Return the [x, y] coordinate for the center point of the cell that contains the specified text.  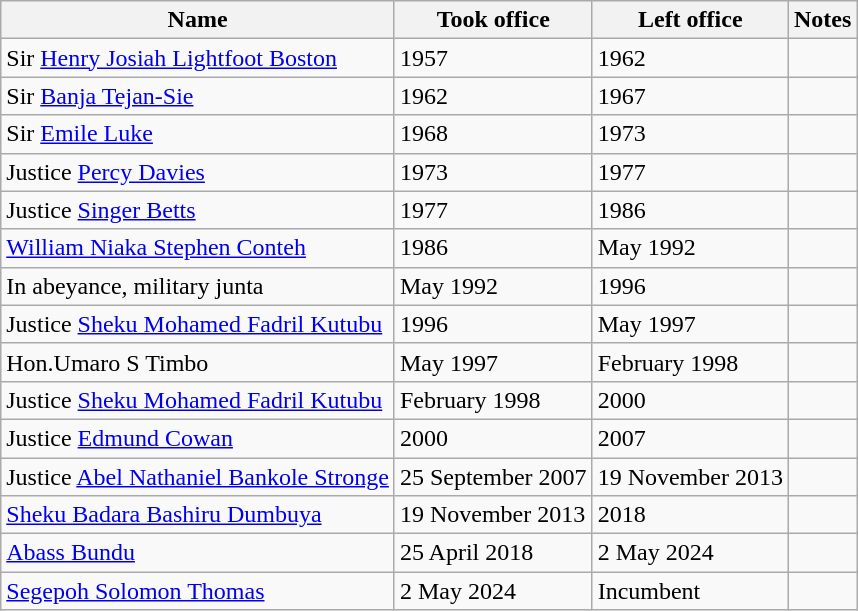
Justice Edmund Cowan [198, 438]
Sir Henry Josiah Lightfoot Boston [198, 58]
In abeyance, military junta [198, 286]
Sir Banja Tejan-Sie [198, 96]
Sir Emile Luke [198, 134]
Incumbent [690, 591]
Justice Percy Davies [198, 172]
Justice Singer Betts [198, 210]
Notes [822, 20]
25 September 2007 [493, 477]
Segepoh Solomon Thomas [198, 591]
Name [198, 20]
Sheku Badara Bashiru Dumbuya [198, 515]
1967 [690, 96]
2018 [690, 515]
Left office [690, 20]
Took office [493, 20]
1968 [493, 134]
25 April 2018 [493, 553]
William Niaka Stephen Conteh [198, 248]
Justice Abel Nathaniel Bankole Stronge [198, 477]
Abass Bundu [198, 553]
Hon.Umaro S Timbo [198, 362]
1957 [493, 58]
2007 [690, 438]
